Output the [X, Y] coordinate of the center of the cell containing the given text.  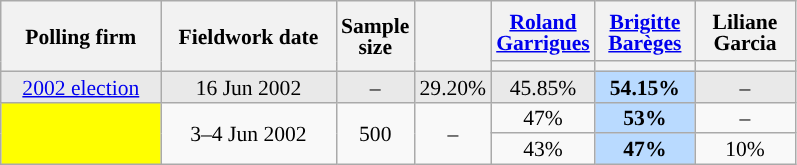
Brigitte Barèges [645, 31]
29.20% [452, 86]
53% [645, 118]
Polling firm [81, 36]
54.15% [645, 86]
Roland Garrigues [543, 31]
Liliane Garcia [745, 31]
Fieldwork date [248, 36]
10% [745, 150]
3–4 Jun 2002 [248, 133]
43% [543, 150]
500 [375, 133]
16 Jun 2002 [248, 86]
Samplesize [375, 36]
2002 election [81, 86]
45.85% [543, 86]
